For the text-containing cell, return its midpoint in [X, Y] coordinate format. 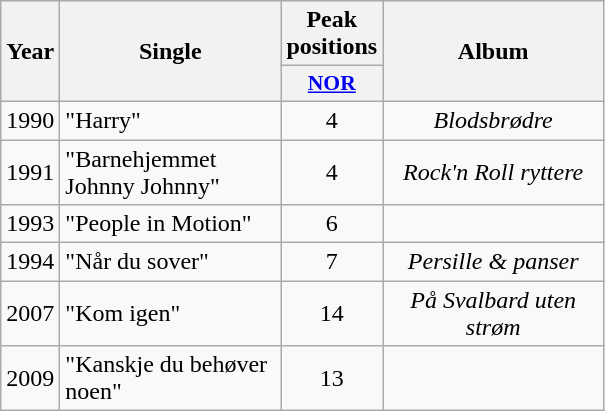
13 [332, 378]
"Harry" [170, 120]
7 [332, 262]
På Svalbard uten strøm [494, 314]
Peak positions [332, 34]
"Når du sover" [170, 262]
"Kom igen" [170, 314]
6 [332, 224]
"Barnehjemmet Johnny Johnny" [170, 172]
1990 [30, 120]
Persille & panser [494, 262]
Year [30, 52]
Album [494, 52]
1993 [30, 224]
Rock'n Roll ryttere [494, 172]
1994 [30, 262]
2009 [30, 378]
"Kanskje du behøver noen" [170, 378]
NOR [332, 84]
"People in Motion" [170, 224]
Blodsbrødre [494, 120]
1991 [30, 172]
Single [170, 52]
2007 [30, 314]
14 [332, 314]
